For the text-containing cell, return its midpoint in [X, Y] coordinate format. 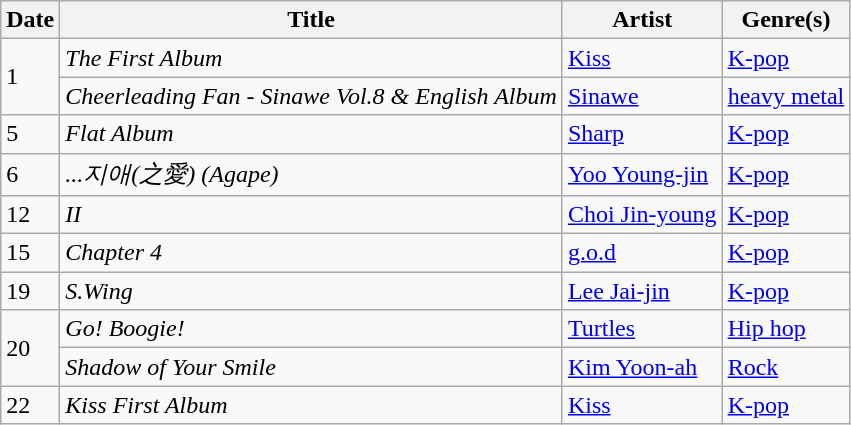
II [312, 215]
Genre(s) [786, 20]
1 [30, 77]
5 [30, 134]
12 [30, 215]
heavy metal [786, 96]
Flat Album [312, 134]
Shadow of Your Smile [312, 367]
Lee Jai-jin [642, 291]
20 [30, 348]
g.o.d [642, 253]
Title [312, 20]
Kiss First Album [312, 405]
Go! Boogie! [312, 329]
S.Wing [312, 291]
Sinawe [642, 96]
19 [30, 291]
Chapter 4 [312, 253]
Yoo Young-jin [642, 174]
...지애(之愛) (Agape) [312, 174]
Kim Yoon-ah [642, 367]
Sharp [642, 134]
The First Album [312, 58]
Rock [786, 367]
Date [30, 20]
Choi Jin-young [642, 215]
22 [30, 405]
6 [30, 174]
15 [30, 253]
Hip hop [786, 329]
Cheerleading Fan - Sinawe Vol.8 & English Album [312, 96]
Turtles [642, 329]
Artist [642, 20]
